Capture the cell that displays the provided text and extract its (x, y) central coordinate. 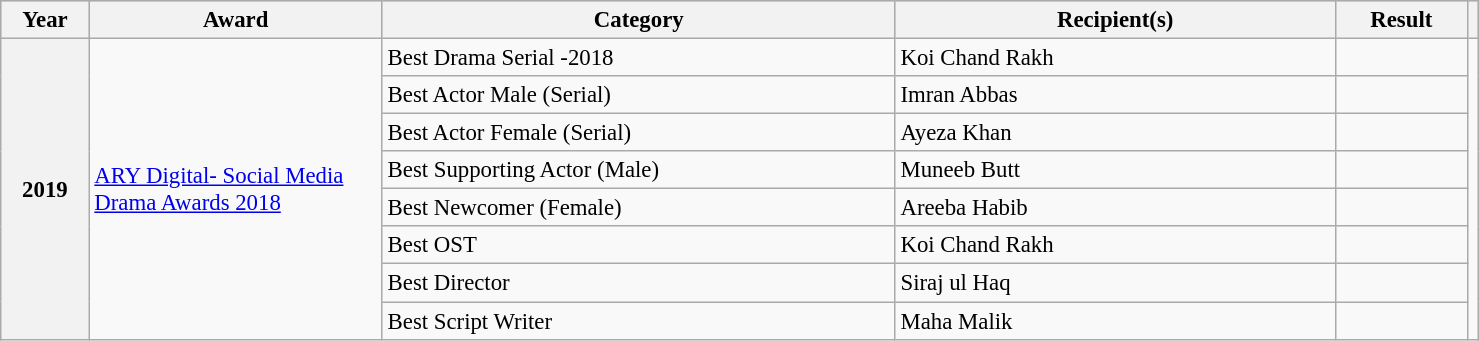
Muneeb Butt (1115, 170)
Best Script Writer (638, 321)
Areeba Habib (1115, 208)
Award (236, 20)
Maha Malik (1115, 321)
Recipient(s) (1115, 20)
Category (638, 20)
Siraj ul Haq (1115, 283)
2019 (45, 190)
Best Actor Male (Serial) (638, 95)
Best Director (638, 283)
Year (45, 20)
Imran Abbas (1115, 95)
Best Newcomer (Female) (638, 208)
Best Supporting Actor (Male) (638, 170)
Result (1401, 20)
Best OST (638, 245)
Ayeza Khan (1115, 133)
Best Actor Female (Serial) (638, 133)
Best Drama Serial -2018 (638, 58)
ARY Digital- Social Media Drama Awards 2018 (236, 190)
